Extract the [X, Y] coordinate from the center of the cell holding the provided text.  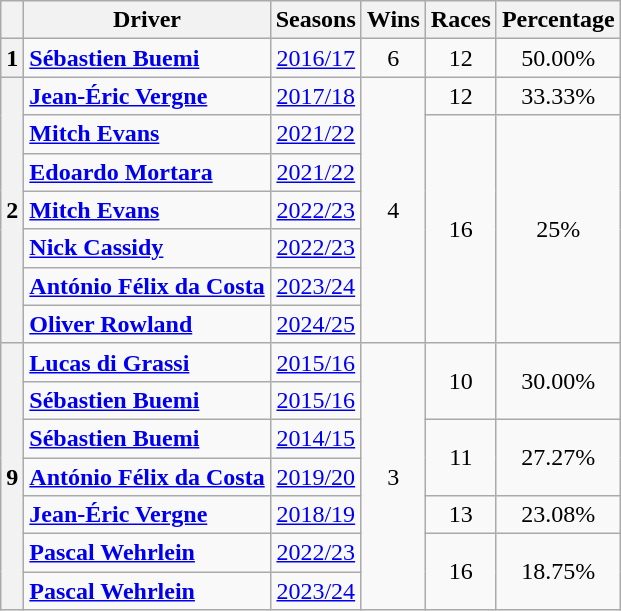
Seasons [316, 20]
Oliver Rowland [147, 324]
2016/17 [316, 58]
18.75% [558, 572]
Edoardo Mortara [147, 172]
2024/25 [316, 324]
2017/18 [316, 96]
Percentage [558, 20]
13 [460, 515]
23.08% [558, 515]
6 [393, 58]
2014/15 [316, 438]
10 [460, 381]
50.00% [558, 58]
9 [12, 476]
4 [393, 210]
11 [460, 457]
25% [558, 229]
Driver [147, 20]
30.00% [558, 381]
Wins [393, 20]
Nick Cassidy [147, 248]
27.27% [558, 457]
2019/20 [316, 477]
Lucas di Grassi [147, 362]
2018/19 [316, 515]
3 [393, 476]
1 [12, 58]
33.33% [558, 96]
Races [460, 20]
2 [12, 210]
